From the cell containing the given text, extract its center point as (x, y) coordinate. 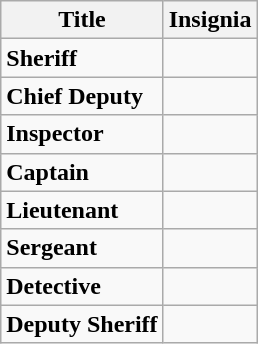
Sergeant (82, 248)
Lieutenant (82, 210)
Sheriff (82, 58)
Insignia (210, 20)
Deputy Sheriff (82, 324)
Detective (82, 286)
Chief Deputy (82, 96)
Inspector (82, 134)
Title (82, 20)
Captain (82, 172)
